Extract the (X, Y) coordinate from the center of the cell holding the provided text.  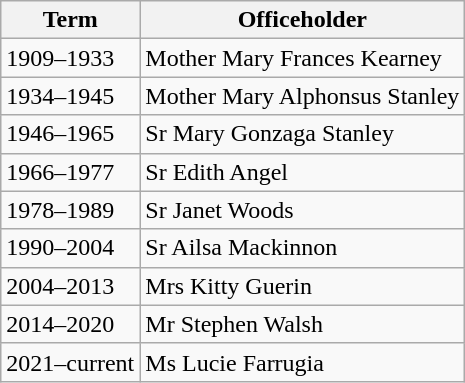
2004–2013 (70, 286)
2014–2020 (70, 324)
2021–current (70, 362)
1909–1933 (70, 58)
Officeholder (302, 20)
1946–1965 (70, 134)
Mother Mary Alphonsus Stanley (302, 96)
Mrs Kitty Guerin (302, 286)
1966–1977 (70, 172)
Sr Janet Woods (302, 210)
Sr Edith Angel (302, 172)
Term (70, 20)
Mother Mary Frances Kearney (302, 58)
Mr Stephen Walsh (302, 324)
1978–1989 (70, 210)
Ms Lucie Farrugia (302, 362)
1934–1945 (70, 96)
1990–2004 (70, 248)
Sr Mary Gonzaga Stanley (302, 134)
Sr Ailsa Mackinnon (302, 248)
